Return the [X, Y] coordinate for the center point of the cell that contains the specified text.  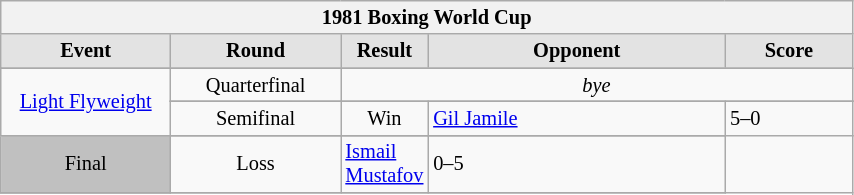
Event [86, 51]
5–0 [788, 118]
Win [384, 118]
Gil Jamile [576, 118]
Final [86, 164]
Ismail Mustafov [384, 164]
Semifinal [256, 118]
Score [788, 51]
Loss [256, 164]
Quarterfinal [256, 85]
Light Flyweight [86, 102]
Opponent [576, 51]
1981 Boxing World Cup [427, 17]
Result [384, 51]
bye [596, 85]
0–5 [576, 164]
Round [256, 51]
